Identify which cell holds the provided text, then report its [x, y] central coordinate. 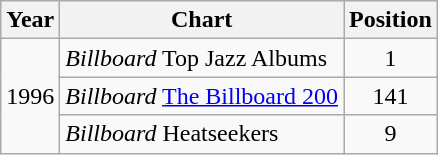
9 [391, 134]
1 [391, 58]
1996 [30, 96]
Year [30, 20]
Billboard The Billboard 200 [202, 96]
141 [391, 96]
Chart [202, 20]
Billboard Top Jazz Albums [202, 58]
Billboard Heatseekers [202, 134]
Position [391, 20]
